Scan for the cell matching the given text and deliver its (x, y) coordinate at center. 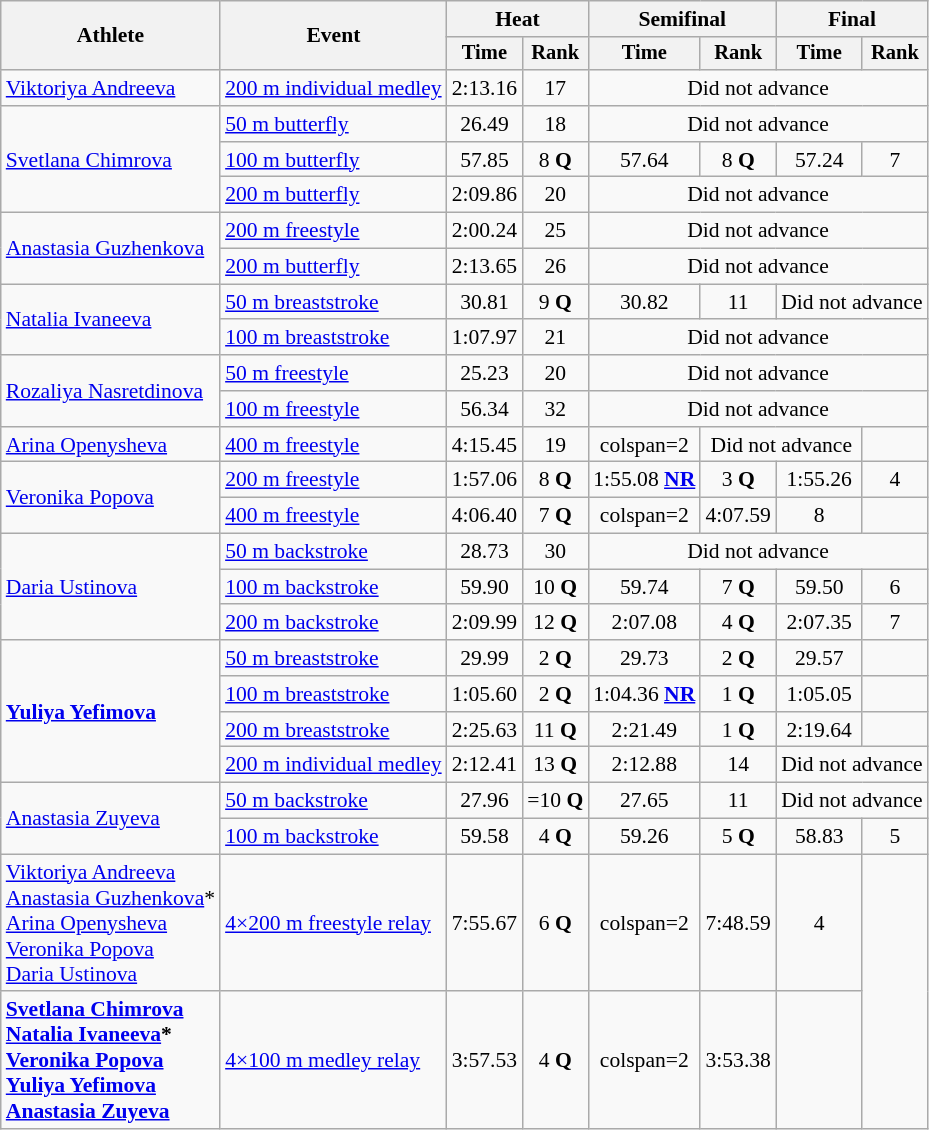
27.96 (484, 801)
58.83 (819, 837)
2:00.24 (484, 231)
100 m freestyle (334, 409)
100 m butterfly (334, 160)
Heat (518, 19)
3:57.53 (484, 1061)
2:13.16 (484, 88)
28.73 (484, 552)
29.99 (484, 658)
57.85 (484, 160)
Rozaliya Nasretdinova (110, 390)
Anastasia Guzhenkova (110, 248)
1:57.06 (484, 480)
30.81 (484, 302)
4:06.40 (484, 516)
12 Q (555, 623)
3:53.38 (738, 1061)
30 (555, 552)
29.57 (819, 658)
Viktoriya AndreevaAnastasia Guzhenkova*Arina OpenyshevaVeronika PopovaDaria Ustinova (110, 923)
Anastasia Zuyeva (110, 818)
21 (555, 338)
2:09.99 (484, 623)
Daria Ustinova (110, 588)
8 (819, 516)
17 (555, 88)
6 Q (555, 923)
200 m breaststroke (334, 730)
1:04.36 NR (644, 694)
1:05.60 (484, 694)
50 m butterfly (334, 124)
Veronika Popova (110, 498)
18 (555, 124)
32 (555, 409)
30.82 (644, 302)
Final (852, 19)
1:55.26 (819, 480)
25.23 (484, 373)
3 Q (738, 480)
Svetlana Chimrova (110, 160)
Semifinal (682, 19)
10 Q (555, 587)
56.34 (484, 409)
13 Q (555, 765)
Svetlana ChimrovaNatalia Ivaneeva*Veronika PopovaYuliya YefimovaAnastasia Zuyeva (110, 1061)
4:07.59 (738, 516)
2:21.49 (644, 730)
4:15.45 (484, 445)
Arina Openysheva (110, 445)
5 Q (738, 837)
1:07.97 (484, 338)
59.90 (484, 587)
2:09.86 (484, 195)
Viktoriya Andreeva (110, 88)
=10 Q (555, 801)
2:07.08 (644, 623)
4×200 m freestyle relay (334, 923)
25 (555, 231)
26 (555, 267)
6 (894, 587)
200 m backstroke (334, 623)
50 m freestyle (334, 373)
57.64 (644, 160)
2:07.35 (819, 623)
59.50 (819, 587)
Yuliya Yefimova (110, 711)
1:55.08 NR (644, 480)
27.65 (644, 801)
Natalia Ivaneeva (110, 320)
59.58 (484, 837)
59.74 (644, 587)
29.73 (644, 658)
14 (738, 765)
5 (894, 837)
57.24 (819, 160)
4×100 m medley relay (334, 1061)
2:12.88 (644, 765)
7:48.59 (738, 923)
2:12.41 (484, 765)
11 Q (555, 730)
7:55.67 (484, 923)
2:25.63 (484, 730)
59.26 (644, 837)
26.49 (484, 124)
1:05.05 (819, 694)
9 Q (555, 302)
2:19.64 (819, 730)
19 (555, 445)
2:13.65 (484, 267)
Event (334, 36)
Athlete (110, 36)
